Locate the cell with the specified text and output its [X, Y] center coordinate. 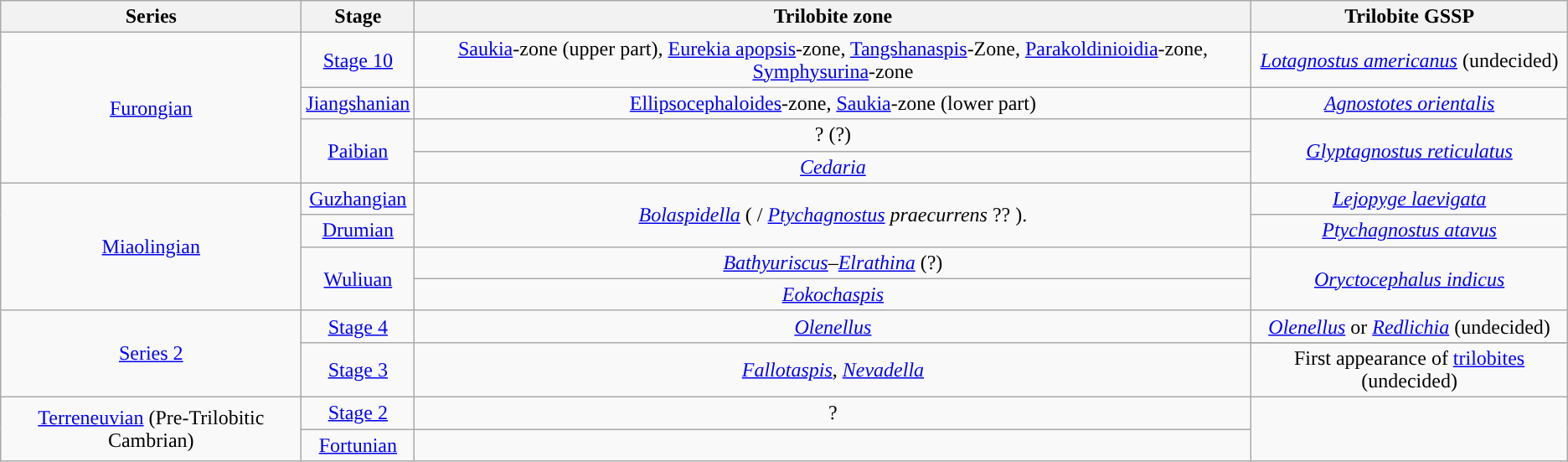
First appearance of trilobites (undecided) [1409, 369]
Bolaspidella ( / Ptychagnostus praecurrens ?? ). [833, 215]
Series [151, 17]
Fortunian [358, 445]
Eokochaspis [833, 294]
Trilobite GSSP [1409, 17]
Terreneuvian (Pre-Trilobitic Cambrian) [151, 428]
Trilobite zone [833, 17]
Ellipsocephaloides-zone, Saukia-zone (lower part) [833, 103]
Saukia-zone (upper part), Eurekia apopsis-zone, Tangshanaspis-Zone, Parakoldinioidia-zone, Symphysurina-zone [833, 60]
Olenellus [833, 326]
Bathyuriscus–Elrathina (?) [833, 262]
Series 2 [151, 354]
Drumian [358, 231]
Stage 2 [358, 413]
Furongian [151, 107]
Ptychagnostus atavus [1409, 231]
Fallotaspis, Nevadella [833, 369]
Agnostotes orientalis [1409, 103]
Stage 10 [358, 60]
Olenellus or Redlichia (undecided) [1409, 326]
? (?) [833, 135]
Stage [358, 17]
Lejopyge laevigata [1409, 199]
Paibian [358, 151]
Lotagnostus americanus (undecided) [1409, 60]
Jiangshanian [358, 103]
Glyptagnostus reticulatus [1409, 151]
Stage 3 [358, 369]
Wuliuan [358, 278]
Guzhangian [358, 199]
Oryctocephalus indicus [1409, 278]
Cedaria [833, 167]
Miaolingian [151, 247]
Stage 4 [358, 326]
? [833, 413]
